Return [X, Y] of the center of cell containing provided text 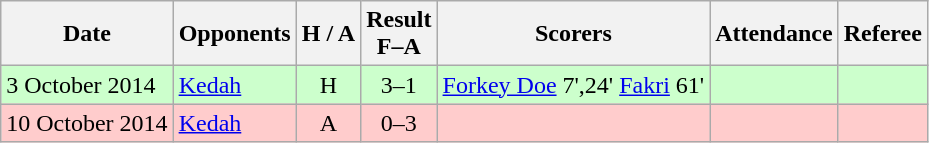
Date [87, 34]
Scorers [574, 34]
3 October 2014 [87, 85]
A [328, 123]
Referee [882, 34]
Attendance [774, 34]
10 October 2014 [87, 123]
0–3 [399, 123]
ResultF–A [399, 34]
3–1 [399, 85]
H [328, 85]
Forkey Doe 7',24' Fakri 61' [574, 85]
Opponents [234, 34]
H / A [328, 34]
